Detect which cell encompasses the target text, then output its [x, y] center coordinate. 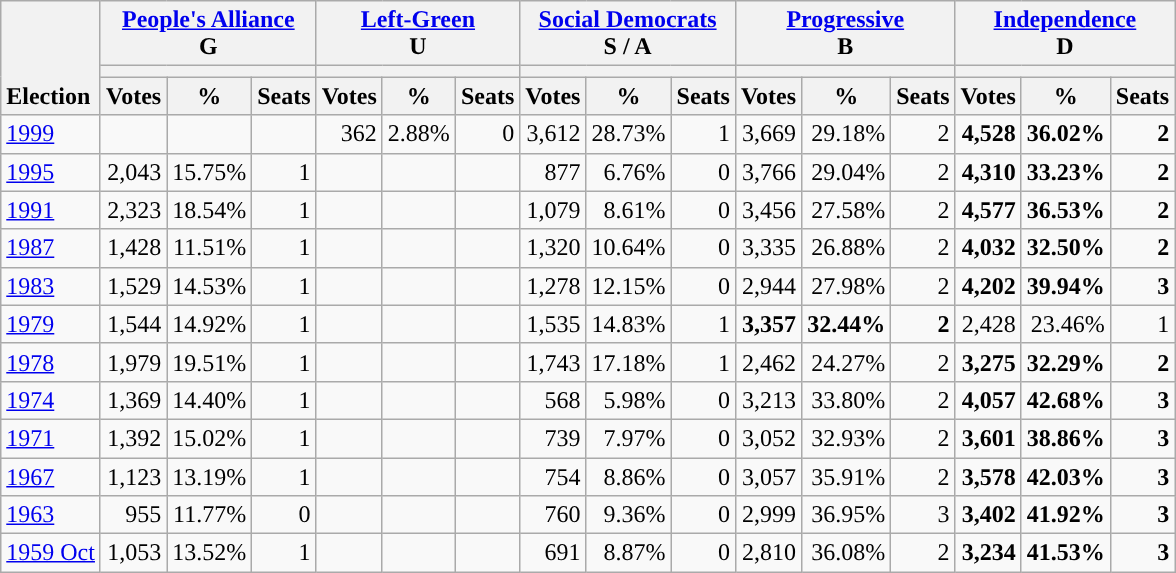
6.76% [628, 172]
1,529 [133, 286]
362 [349, 134]
1979 [51, 324]
42.03% [1066, 477]
32.93% [846, 438]
691 [553, 553]
Election [51, 58]
29.18% [846, 134]
1,079 [553, 210]
3,578 [988, 477]
3,669 [768, 134]
1,743 [553, 362]
33.23% [1066, 172]
568 [553, 400]
People's AllianceG [208, 34]
3,057 [768, 477]
38.86% [1066, 438]
1,535 [553, 324]
955 [133, 515]
15.75% [210, 172]
1967 [51, 477]
8.61% [628, 210]
12.15% [628, 286]
33.80% [846, 400]
3,402 [988, 515]
27.98% [846, 286]
14.53% [210, 286]
Social DemocratsS / A [628, 34]
11.51% [210, 248]
9.36% [628, 515]
1995 [51, 172]
1,392 [133, 438]
1,053 [133, 553]
2,944 [768, 286]
2,323 [133, 210]
15.02% [210, 438]
3,612 [553, 134]
1,544 [133, 324]
1,123 [133, 477]
18.54% [210, 210]
IndependenceD [1065, 34]
24.27% [846, 362]
32.44% [846, 324]
32.29% [1066, 362]
1,979 [133, 362]
5.98% [628, 400]
760 [553, 515]
14.83% [628, 324]
8.86% [628, 477]
36.02% [1066, 134]
2,999 [768, 515]
42.68% [1066, 400]
1983 [51, 286]
2,810 [768, 553]
1963 [51, 515]
1,428 [133, 248]
4,310 [988, 172]
8.87% [628, 553]
4,032 [988, 248]
14.92% [210, 324]
Left-GreenU [418, 34]
3,766 [768, 172]
4,528 [988, 134]
3,357 [768, 324]
3,456 [768, 210]
2,428 [988, 324]
26.88% [846, 248]
2.88% [418, 134]
36.53% [1066, 210]
36.08% [846, 553]
14.40% [210, 400]
13.19% [210, 477]
17.18% [628, 362]
13.52% [210, 553]
27.58% [846, 210]
739 [553, 438]
754 [553, 477]
7.97% [628, 438]
3,335 [768, 248]
28.73% [628, 134]
19.51% [210, 362]
35.91% [846, 477]
3,234 [988, 553]
39.94% [1066, 286]
4,057 [988, 400]
1971 [51, 438]
1999 [51, 134]
4,202 [988, 286]
41.53% [1066, 553]
2,462 [768, 362]
1991 [51, 210]
29.04% [846, 172]
3,275 [988, 362]
11.77% [210, 515]
4,577 [988, 210]
1974 [51, 400]
41.92% [1066, 515]
1,278 [553, 286]
3,601 [988, 438]
ProgressiveB [845, 34]
2,043 [133, 172]
3,052 [768, 438]
1,369 [133, 400]
877 [553, 172]
1987 [51, 248]
10.64% [628, 248]
1978 [51, 362]
36.95% [846, 515]
3,213 [768, 400]
1959 Oct [51, 553]
1,320 [553, 248]
32.50% [1066, 248]
23.46% [1066, 324]
